Return (X, Y) of the center of cell containing provided text 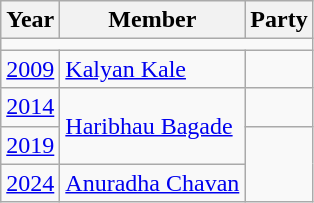
Kalyan Kale (152, 69)
2024 (30, 183)
2009 (30, 69)
Member (152, 20)
Party (279, 20)
2019 (30, 145)
Anuradha Chavan (152, 183)
2014 (30, 107)
Year (30, 20)
Haribhau Bagade (152, 126)
